Extract the (x, y) coordinate from the center of the cell holding the provided text.  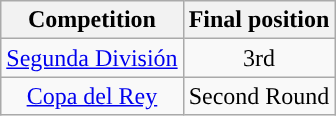
Copa del Rey (92, 96)
3rd (259, 58)
Final position (259, 20)
Competition (92, 20)
Segunda División (92, 58)
Second Round (259, 96)
